Scan for the cell matching the given text and deliver its [x, y] coordinate at center. 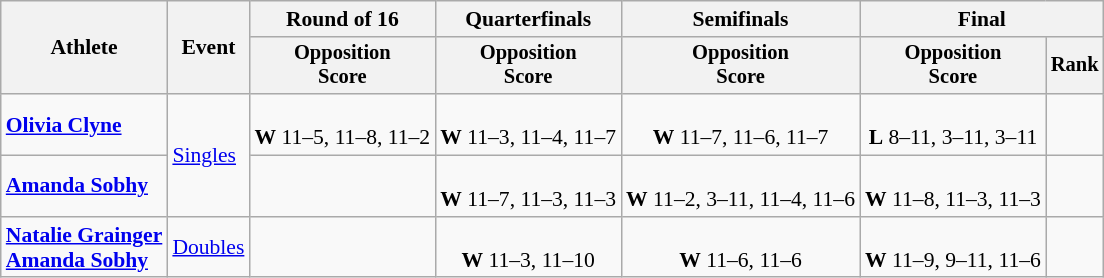
Quarterfinals [528, 19]
W 11–7, 11–6, 11–7 [740, 124]
Athlete [84, 48]
Doubles [208, 248]
W 11–2, 3–11, 11–4, 11–6 [740, 186]
W 11–3, 11–10 [528, 248]
Olivia Clyne [84, 124]
W 11–9, 9–11, 11–6 [953, 248]
Natalie GraingerAmanda Sobhy [84, 248]
W 11–8, 11–3, 11–3 [953, 186]
W 11–5, 11–8, 11–2 [342, 124]
W 11–7, 11–3, 11–3 [528, 186]
Round of 16 [342, 19]
Semifinals [740, 19]
W 11–3, 11–4, 11–7 [528, 124]
Rank [1075, 66]
Singles [208, 155]
Event [208, 48]
Final [982, 19]
L 8–11, 3–11, 3–11 [953, 124]
Amanda Sobhy [84, 186]
W 11–6, 11–6 [740, 248]
